Pinpoint the cell where the given text exists, returning its [X, Y] midpoint coordinate. 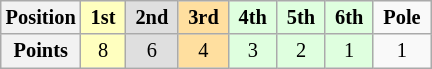
4 [203, 51]
2nd [152, 17]
6 [152, 51]
8 [104, 51]
3 [253, 51]
3rd [203, 17]
5th [301, 17]
Pole [402, 17]
Points [41, 51]
4th [253, 17]
2 [301, 51]
6th [349, 17]
Position [41, 17]
1st [104, 17]
